Determine the (X, Y) coordinate at the center of the cell enclosing the given text.  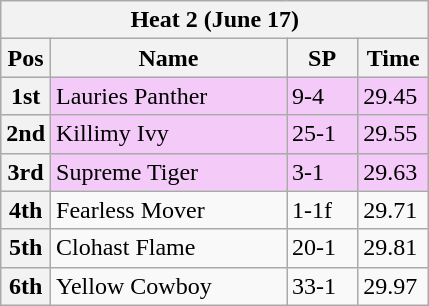
Supreme Tiger (169, 172)
Killimy Ivy (169, 134)
Yellow Cowboy (169, 286)
Lauries Panther (169, 96)
1st (26, 96)
3rd (26, 172)
3-1 (322, 172)
Fearless Mover (169, 210)
4th (26, 210)
25-1 (322, 134)
29.71 (394, 210)
29.55 (394, 134)
6th (26, 286)
Clohast Flame (169, 248)
Name (169, 58)
Heat 2 (June 17) (215, 20)
Time (394, 58)
29.45 (394, 96)
29.63 (394, 172)
29.81 (394, 248)
1-1f (322, 210)
Pos (26, 58)
SP (322, 58)
2nd (26, 134)
33-1 (322, 286)
5th (26, 248)
20-1 (322, 248)
9-4 (322, 96)
29.97 (394, 286)
